Return the [x, y] coordinate for the center point of the cell that contains the specified text.  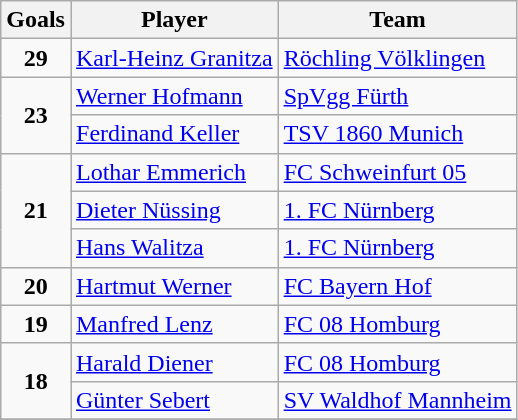
Röchling Völklingen [398, 58]
Goals [36, 20]
FC Bayern Hof [398, 286]
19 [36, 324]
Lothar Emmerich [174, 172]
23 [36, 115]
Ferdinand Keller [174, 134]
Hans Walitza [174, 248]
29 [36, 58]
Team [398, 20]
Hartmut Werner [174, 286]
Dieter Nüssing [174, 210]
Karl-Heinz Granitza [174, 58]
Player [174, 20]
18 [36, 381]
Harald Diener [174, 362]
SV Waldhof Mannheim [398, 400]
Günter Sebert [174, 400]
Werner Hofmann [174, 96]
Manfred Lenz [174, 324]
20 [36, 286]
SpVgg Fürth [398, 96]
21 [36, 210]
TSV 1860 Munich [398, 134]
FC Schweinfurt 05 [398, 172]
